Determine the (X, Y) coordinate at the center of the cell enclosing the given text.  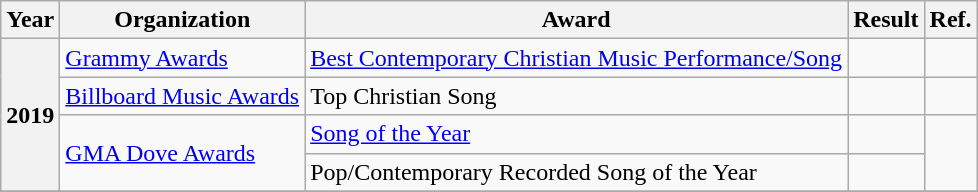
Year (30, 20)
Top Christian Song (576, 96)
Song of the Year (576, 134)
Result (886, 20)
Billboard Music Awards (182, 96)
Best Contemporary Christian Music Performance/Song (576, 58)
Pop/Contemporary Recorded Song of the Year (576, 172)
Award (576, 20)
GMA Dove Awards (182, 153)
Organization (182, 20)
Ref. (950, 20)
Grammy Awards (182, 58)
2019 (30, 115)
